Return [X, Y] of the center of cell containing provided text 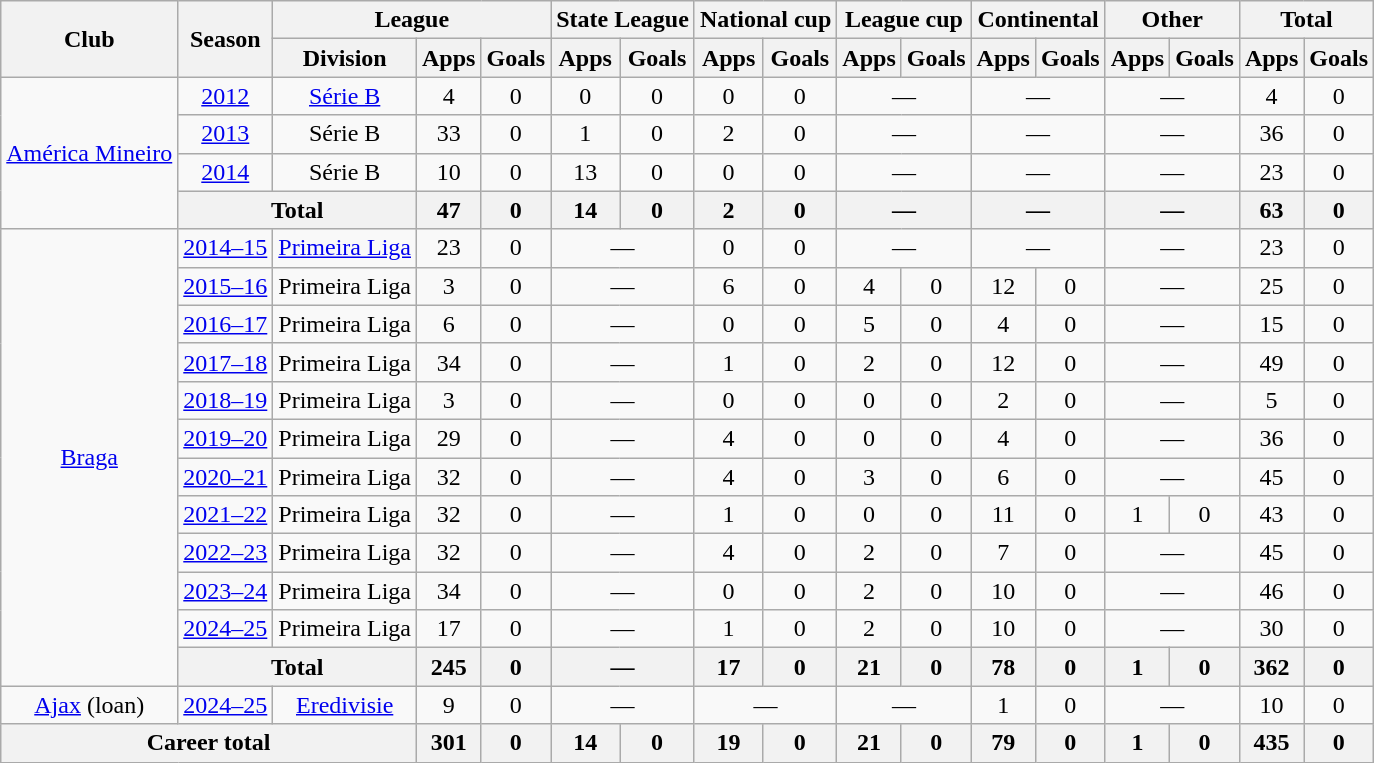
Division [345, 58]
2013 [226, 134]
13 [586, 172]
2020–21 [226, 477]
2017–18 [226, 362]
362 [1271, 667]
63 [1271, 210]
Season [226, 39]
Career total [209, 743]
30 [1271, 629]
435 [1271, 743]
2021–22 [226, 515]
2016–17 [226, 324]
47 [449, 210]
2014–15 [226, 248]
15 [1271, 324]
46 [1271, 591]
19 [728, 743]
Continental [1038, 20]
National cup [765, 20]
Eredivisie [345, 705]
49 [1271, 362]
State League [623, 20]
78 [1003, 667]
2022–23 [226, 553]
43 [1271, 515]
2023–24 [226, 591]
7 [1003, 553]
Club [90, 39]
245 [449, 667]
Ajax (loan) [90, 705]
2015–16 [226, 286]
301 [449, 743]
79 [1003, 743]
2014 [226, 172]
League cup [904, 20]
Other [1172, 20]
2018–19 [226, 400]
2012 [226, 96]
2019–20 [226, 438]
América Mineiro [90, 153]
League [412, 20]
9 [449, 705]
Braga [90, 458]
11 [1003, 515]
33 [449, 134]
29 [449, 438]
25 [1271, 286]
